Search for the cell housing the specified text and yield its [x, y] center coordinate. 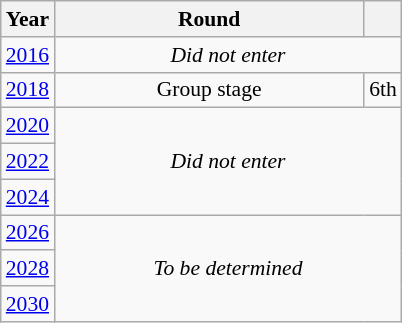
Group stage [209, 90]
2018 [28, 90]
To be determined [228, 268]
2020 [28, 126]
2026 [28, 233]
Round [209, 19]
2028 [28, 269]
6th [383, 90]
2030 [28, 304]
2016 [28, 55]
Year [28, 19]
2024 [28, 197]
2022 [28, 162]
